Scan for the cell matching the given text and deliver its [X, Y] coordinate at center. 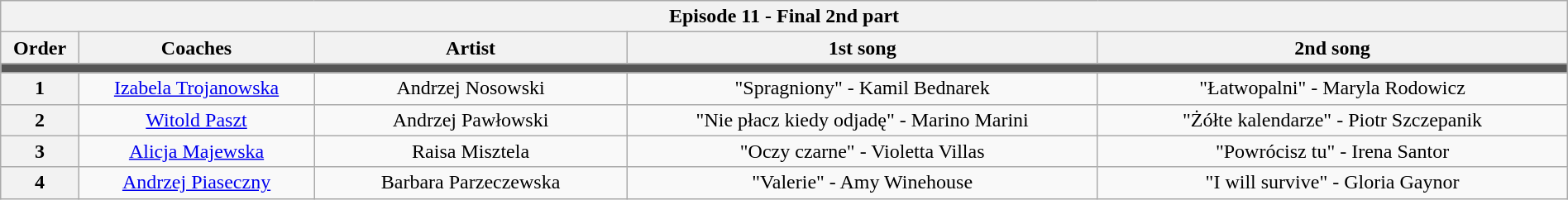
Alicja Majewska [196, 151]
2 [40, 120]
Artist [471, 48]
"Nie płacz kiedy odjadę" - Marino Marini [863, 120]
Andrzej Piaseczny [196, 183]
"Oczy czarne" - Violetta Villas [863, 151]
"Spragniony" - Kamil Bednarek [863, 88]
3 [40, 151]
Raisa Misztela [471, 151]
1st song [863, 48]
"I will survive" - Gloria Gaynor [1332, 183]
2nd song [1332, 48]
Barbara Parzeczewska [471, 183]
"Valerie" - Amy Winehouse [863, 183]
"Żółte kalendarze" - Piotr Szczepanik [1332, 120]
4 [40, 183]
1 [40, 88]
Episode 11 - Final 2nd part [784, 17]
Izabela Trojanowska [196, 88]
Andrzej Nosowski [471, 88]
"Łatwopalni" - Maryla Rodowicz [1332, 88]
Order [40, 48]
Coaches [196, 48]
Andrzej Pawłowski [471, 120]
"Powrócisz tu" - Irena Santor [1332, 151]
Witold Paszt [196, 120]
